Return (x, y) of the center of cell containing provided text 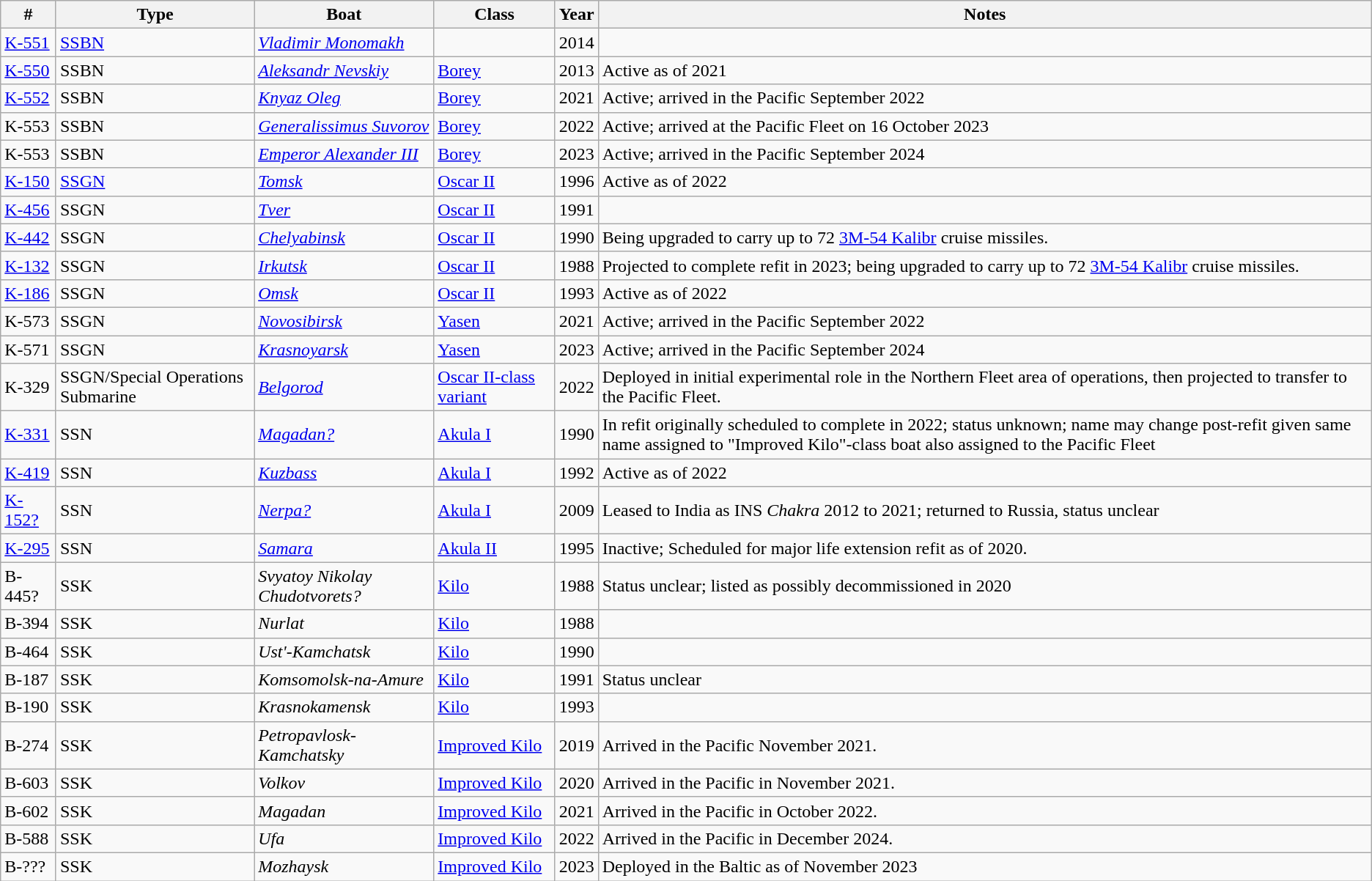
K-571 (29, 350)
Nerpa? (344, 510)
K-550 (29, 70)
B-394 (29, 624)
Notes (985, 15)
Samara (344, 548)
Omsk (344, 293)
Vladimir Monomakh (344, 43)
Deployed in the Baltic as of November 2023 (985, 866)
Status unclear (985, 679)
Deployed in initial experimental role in the Northern Fleet area of operations, then projected to transfer to the Pacific Fleet. (985, 387)
2014 (576, 43)
Petropavlosk-Kamchatsky (344, 745)
B-445? (29, 586)
Krasnoyarsk (344, 350)
2013 (576, 70)
2009 (576, 510)
Tver (344, 210)
K-442 (29, 237)
B-588 (29, 838)
Tomsk (344, 182)
K-552 (29, 98)
B-190 (29, 707)
B-464 (29, 652)
Type (155, 15)
K-573 (29, 321)
Class (494, 15)
Nurlat (344, 624)
K-331 (29, 435)
Boat (344, 15)
SSGN/Special Operations Submarine (155, 387)
Irkutsk (344, 265)
Kuzbass (344, 473)
Komsomolsk-na-Amure (344, 679)
Arrived in the Pacific in November 2021. (985, 783)
1992 (576, 473)
Belgorod (344, 387)
K-295 (29, 548)
Arrived in the Pacific in December 2024. (985, 838)
Aleksandr Nevskiy (344, 70)
Active as of 2021 (985, 70)
B-603 (29, 783)
2019 (576, 745)
Svyatoy Nikolay Chudotvorets? (344, 586)
# (29, 15)
K-419 (29, 473)
B-602 (29, 811)
Active; arrived at the Pacific Fleet on 16 October 2023 (985, 126)
B-??? (29, 866)
Year (576, 15)
Magadan (344, 811)
Generalissimus Suvorov (344, 126)
Status unclear; listed as possibly decommissioned in 2020 (985, 586)
Leased to India as INS Chakra 2012 to 2021; returned to Russia, status unclear (985, 510)
1995 (576, 548)
Krasnokamensk (344, 707)
B-187 (29, 679)
Chelyabinsk (344, 237)
1996 (576, 182)
Arrived in the Pacific November 2021. (985, 745)
Akula II (494, 548)
Arrived in the Pacific in October 2022. (985, 811)
Inactive; Scheduled for major life extension refit as of 2020. (985, 548)
2020 (576, 783)
Volkov (344, 783)
K-186 (29, 293)
Ufa (344, 838)
K-132 (29, 265)
Novosibirsk (344, 321)
Oscar II-class variant (494, 387)
K-551 (29, 43)
Ust'-Kamchatsk (344, 652)
Being upgraded to carry up to 72 3M-54 Kalibr cruise missiles. (985, 237)
Emperor Alexander III (344, 154)
K-456 (29, 210)
Magadan? (344, 435)
K-152? (29, 510)
Projected to complete refit in 2023; being upgraded to carry up to 72 3M-54 Kalibr cruise missiles. (985, 265)
Mozhaysk (344, 866)
K-329 (29, 387)
K-150 (29, 182)
Knyaz Oleg (344, 98)
B-274 (29, 745)
